For the text-containing cell, return its midpoint in (X, Y) coordinate format. 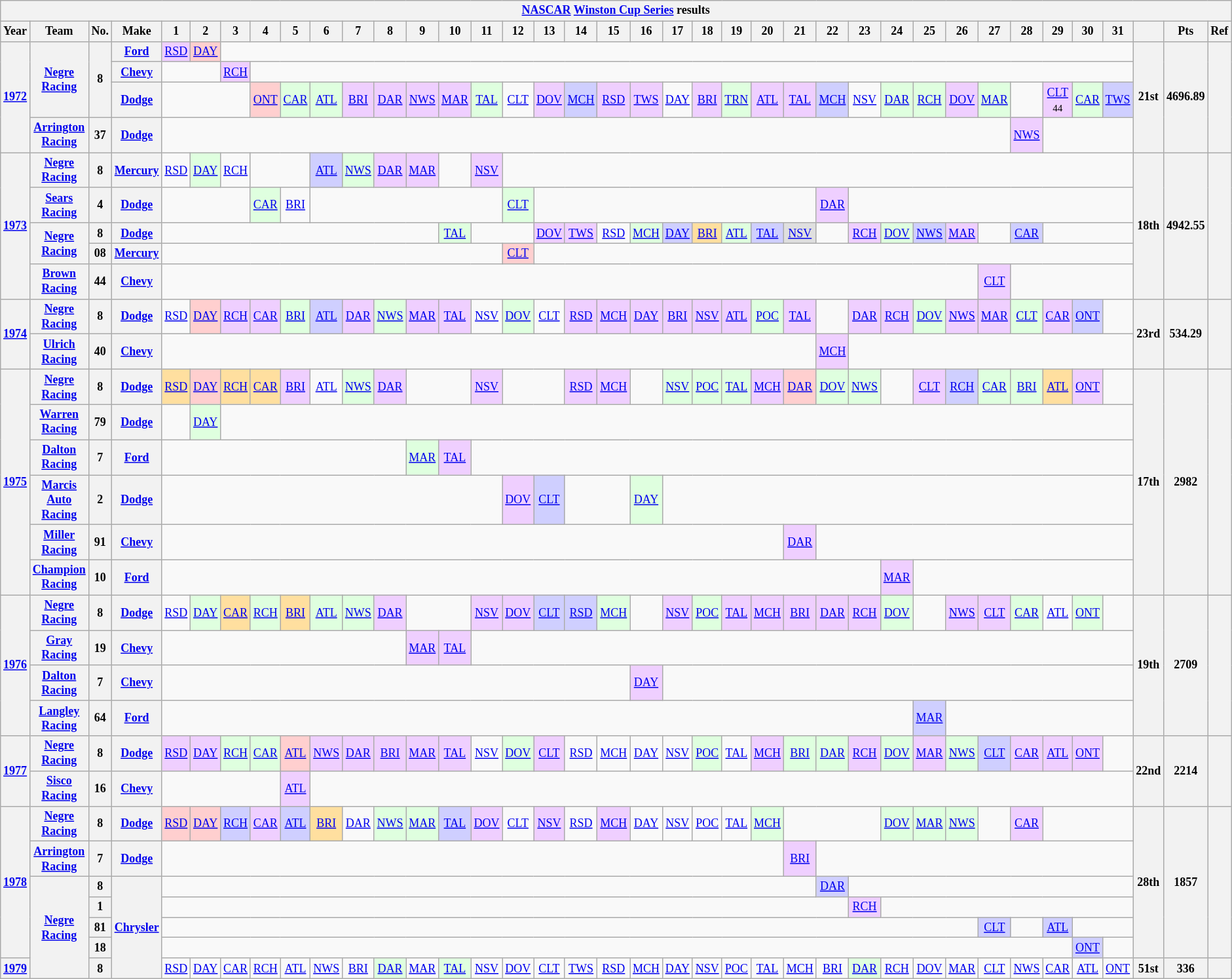
NASCAR Winston Cup Series results (616, 10)
2982 (1185, 482)
14 (581, 31)
4942.55 (1185, 225)
25 (929, 31)
1857 (1185, 882)
37 (100, 135)
51st (1149, 969)
24 (897, 31)
17th (1149, 482)
13 (550, 31)
No. (100, 31)
91 (100, 543)
Champion Racing (59, 577)
31 (1117, 31)
9 (422, 31)
11 (487, 31)
21 (800, 31)
3 (236, 31)
Langley Racing (59, 718)
Warren Racing (59, 422)
29 (1058, 31)
1976 (16, 666)
Gray Racing (59, 648)
1974 (16, 334)
12 (518, 31)
17 (677, 31)
1977 (16, 771)
26 (962, 31)
15 (614, 31)
20 (768, 31)
Pts (1185, 31)
Team (59, 31)
1978 (16, 882)
Sears Racing (59, 205)
19th (1149, 666)
21st (1149, 97)
27 (995, 31)
1979 (16, 969)
81 (100, 928)
40 (100, 352)
23 (865, 31)
Chrysler (136, 927)
6 (326, 31)
79 (100, 422)
2214 (1185, 771)
Ref (1220, 31)
336 (1185, 969)
28 (1027, 31)
44 (100, 281)
4696.89 (1185, 97)
Brown Racing (59, 281)
TRN (736, 100)
23rd (1149, 334)
64 (100, 718)
2709 (1185, 666)
22 (832, 31)
1972 (16, 97)
Ulrich Racing (59, 352)
18th (1149, 225)
Marcis Auto Racing (59, 499)
Year (16, 31)
1975 (16, 482)
1973 (16, 225)
Miller Racing (59, 543)
08 (100, 253)
30 (1088, 31)
5 (295, 31)
Sisco Racing (59, 788)
28th (1149, 882)
22nd (1149, 771)
Make (136, 31)
534.29 (1185, 334)
CLT44 (1058, 100)
